For the text-containing cell, return its midpoint in [x, y] coordinate format. 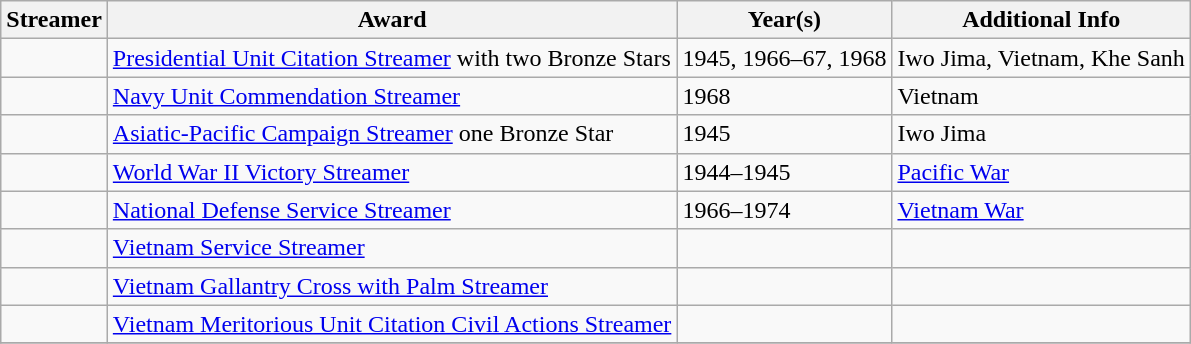
1945, 1966–67, 1968 [784, 58]
1966–1974 [784, 210]
Year(s) [784, 20]
Vietnam War [1041, 210]
Streamer [54, 20]
1968 [784, 96]
1945 [784, 134]
World War II Victory Streamer [392, 172]
National Defense Service Streamer [392, 210]
Vietnam Service Streamer [392, 248]
Iwo Jima [1041, 134]
Navy Unit Commendation Streamer [392, 96]
Vietnam Gallantry Cross with Palm Streamer [392, 286]
1944–1945 [784, 172]
Iwo Jima, Vietnam, Khe Sanh [1041, 58]
Presidential Unit Citation Streamer with two Bronze Stars [392, 58]
Additional Info [1041, 20]
Vietnam [1041, 96]
Pacific War [1041, 172]
Asiatic-Pacific Campaign Streamer one Bronze Star [392, 134]
Vietnam Meritorious Unit Citation Civil Actions Streamer [392, 324]
Award [392, 20]
